Extract the [X, Y] coordinate from the center of the cell holding the provided text.  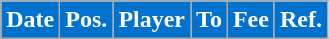
Date [30, 20]
To [210, 20]
Ref. [300, 20]
Pos. [86, 20]
Player [152, 20]
Fee [250, 20]
